For the text-containing cell, return its midpoint in [x, y] coordinate format. 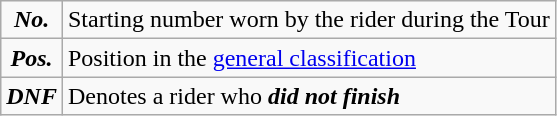
DNF [32, 96]
No. [32, 20]
Denotes a rider who did not finish [308, 96]
Position in the general classification [308, 58]
Pos. [32, 58]
Starting number worn by the rider during the Tour [308, 20]
